Provide the (x, y) coordinate of the cell's center where the given text is located.  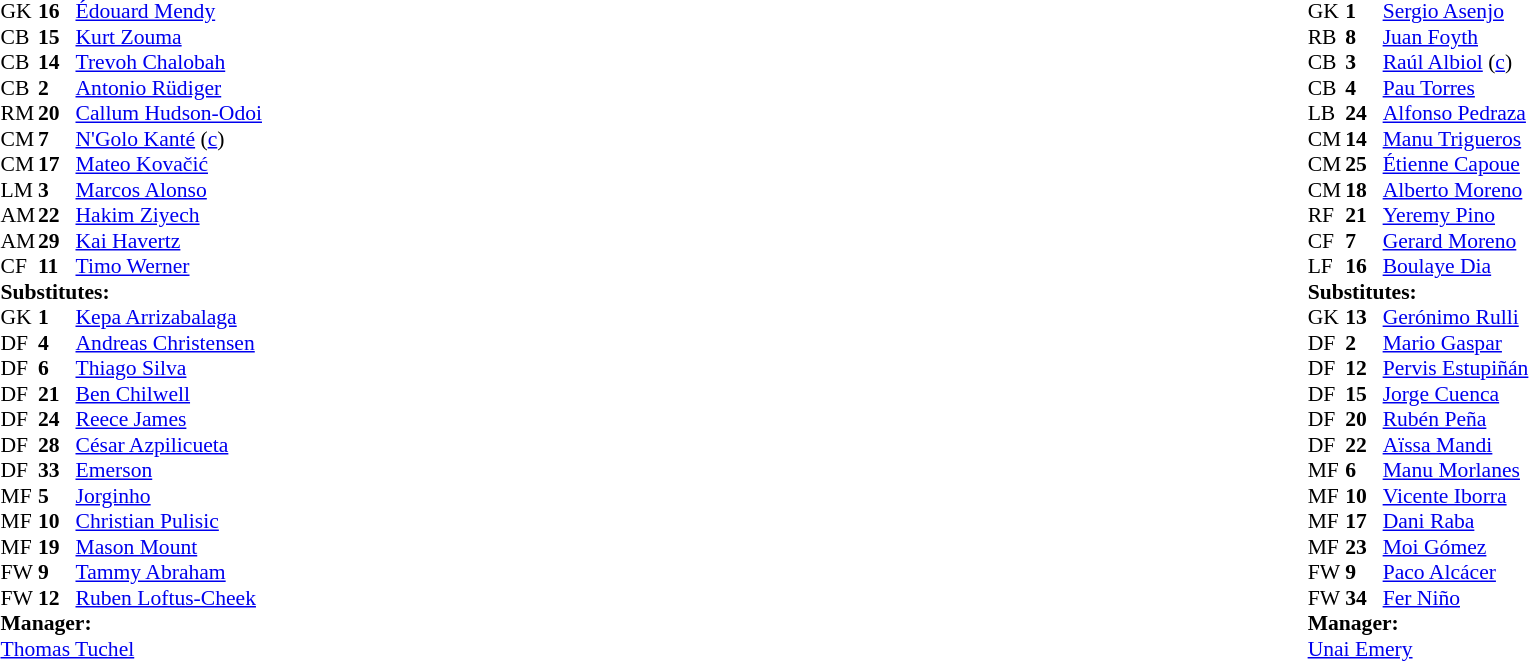
Yeremy Pino (1456, 215)
Antonio Rüdiger (169, 88)
Manu Trigueros (1456, 139)
Raúl Albiol (c) (1456, 63)
Étienne Capoue (1456, 165)
Boulaye Dia (1456, 267)
16 (1364, 267)
Fer Niño (1456, 598)
Emerson (169, 471)
Kepa Arrizabalaga (169, 317)
RB (1327, 37)
29 (57, 241)
Manu Morlanes (1456, 471)
Vicente Iborra (1456, 496)
Andreas Christensen (169, 343)
N'Golo Kanté (c) (169, 139)
Juan Foyth (1456, 37)
Moi Gómez (1456, 547)
Mateo Kovačić (169, 165)
Hakim Ziyech (169, 215)
Pau Torres (1456, 88)
Kai Havertz (169, 241)
18 (1364, 190)
Jorginho (169, 496)
Reece James (169, 419)
Jorge Cuenca (1456, 394)
1 (57, 317)
Thiago Silva (169, 369)
5 (57, 496)
23 (1364, 547)
Gerónimo Rulli (1456, 317)
Callum Hudson-Odoi (169, 113)
RM (19, 113)
33 (57, 471)
Rubén Peña (1456, 419)
Trevoh Chalobah (169, 63)
25 (1364, 165)
Ben Chilwell (169, 394)
LB (1327, 113)
Alfonso Pedraza (1456, 113)
Dani Raba (1456, 521)
28 (57, 445)
Tammy Abraham (169, 573)
19 (57, 547)
RF (1327, 215)
Alberto Moreno (1456, 190)
Mason Mount (169, 547)
César Azpilicueta (169, 445)
11 (57, 267)
Mario Gaspar (1456, 343)
Gerard Moreno (1456, 241)
Aïssa Mandi (1456, 445)
Christian Pulisic (169, 521)
13 (1364, 317)
Pervis Estupiñán (1456, 369)
Ruben Loftus-Cheek (169, 598)
Paco Alcácer (1456, 573)
Kurt Zouma (169, 37)
Timo Werner (169, 267)
LF (1327, 267)
Marcos Alonso (169, 190)
34 (1364, 598)
8 (1364, 37)
LM (19, 190)
